Scan for the cell matching the given text and deliver its [X, Y] coordinate at center. 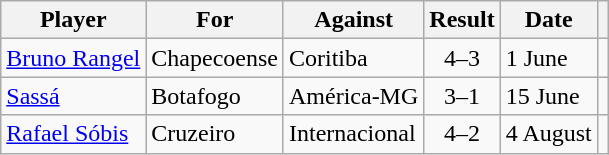
Player [74, 20]
Internacional [353, 134]
Chapecoense [215, 58]
Rafael Sóbis [74, 134]
4–2 [462, 134]
Sassá [74, 96]
15 June [548, 96]
4–3 [462, 58]
3–1 [462, 96]
Date [548, 20]
Coritiba [353, 58]
1 June [548, 58]
4 August [548, 134]
Bruno Rangel [74, 58]
Cruzeiro [215, 134]
For [215, 20]
Botafogo [215, 96]
Against [353, 20]
América-MG [353, 96]
Result [462, 20]
